Pinpoint the cell where the given text exists, returning its (X, Y) midpoint coordinate. 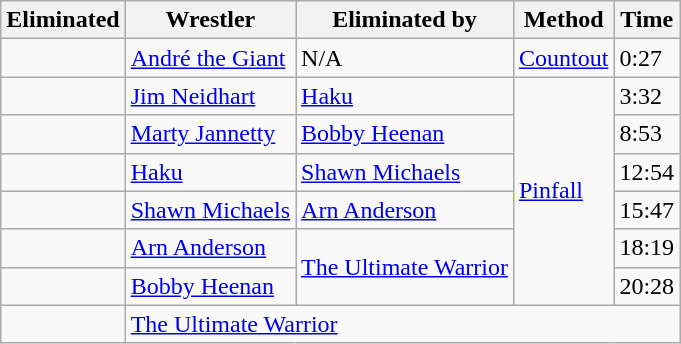
Method (563, 20)
15:47 (647, 210)
Eliminated (63, 20)
Jim Neidhart (210, 96)
0:27 (647, 58)
12:54 (647, 172)
Marty Jannetty (210, 134)
Pinfall (563, 191)
Time (647, 20)
Eliminated by (405, 20)
André the Giant (210, 58)
N/A (405, 58)
Wrestler (210, 20)
8:53 (647, 134)
20:28 (647, 286)
3:32 (647, 96)
18:19 (647, 248)
Countout (563, 58)
